Capture the cell that displays the provided text and extract its [X, Y] central coordinate. 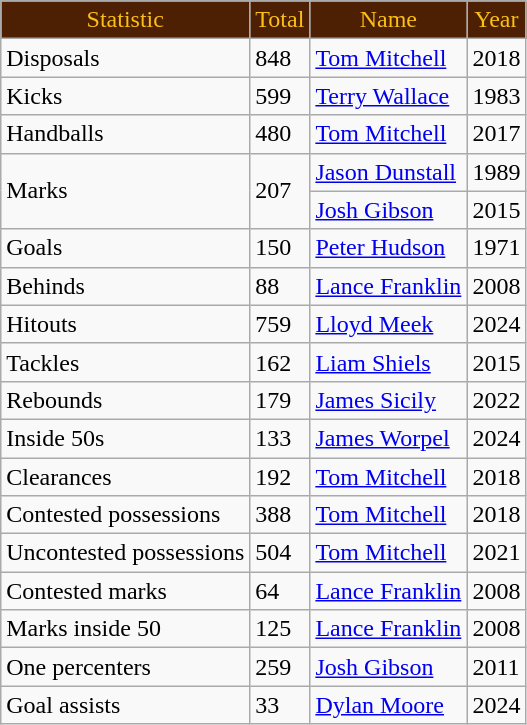
848 [280, 58]
Inside 50s [126, 438]
Disposals [126, 58]
Contested possessions [126, 515]
133 [280, 438]
Contested marks [126, 591]
Behinds [126, 286]
599 [280, 96]
James Worpel [388, 438]
James Sicily [388, 400]
Statistic [126, 20]
150 [280, 248]
Marks inside 50 [126, 629]
388 [280, 515]
504 [280, 553]
Clearances [126, 477]
Handballs [126, 134]
Rebounds [126, 400]
2011 [496, 667]
Uncontested possessions [126, 553]
1989 [496, 172]
Marks [126, 191]
Kicks [126, 96]
Liam Shiels [388, 362]
759 [280, 324]
179 [280, 400]
Year [496, 20]
259 [280, 667]
162 [280, 362]
480 [280, 134]
2021 [496, 553]
64 [280, 591]
2022 [496, 400]
Tackles [126, 362]
One percenters [126, 667]
Name [388, 20]
Peter Hudson [388, 248]
Dylan Moore [388, 705]
192 [280, 477]
1983 [496, 96]
Hitouts [126, 324]
Goals [126, 248]
88 [280, 286]
207 [280, 191]
Lloyd Meek [388, 324]
2017 [496, 134]
1971 [496, 248]
Terry Wallace [388, 96]
Jason Dunstall [388, 172]
125 [280, 629]
33 [280, 705]
Total [280, 20]
Goal assists [126, 705]
